Locate the cell with the specified text and output its (X, Y) center coordinate. 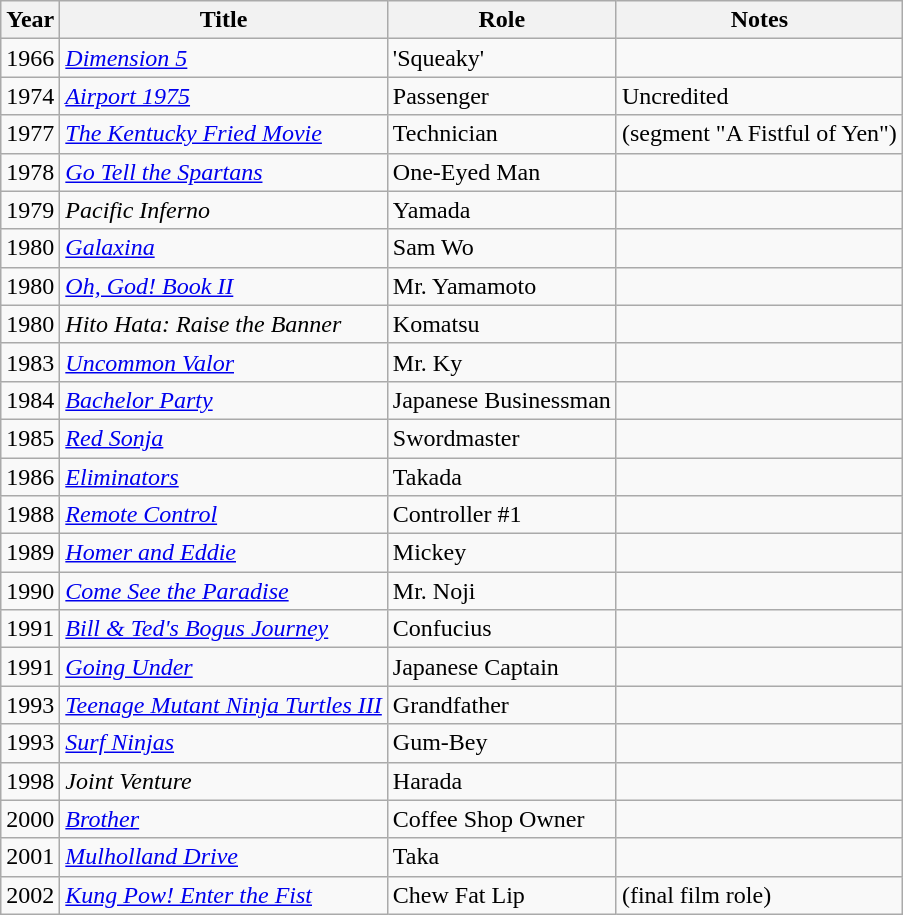
Homer and Eddie (224, 553)
Passenger (502, 96)
Taka (502, 857)
1986 (30, 477)
2000 (30, 819)
Takada (502, 477)
Airport 1975 (224, 96)
Title (224, 20)
1988 (30, 515)
Go Tell the Spartans (224, 172)
Uncommon Valor (224, 362)
Chew Fat Lip (502, 895)
Mulholland Drive (224, 857)
Mickey (502, 553)
Mr. Noji (502, 591)
Come See the Paradise (224, 591)
Uncredited (759, 96)
Mr. Yamamoto (502, 286)
Hito Hata: Raise the Banner (224, 324)
The Kentucky Fried Movie (224, 134)
Harada (502, 781)
Swordmaster (502, 438)
'Squeaky' (502, 58)
(final film role) (759, 895)
Japanese Captain (502, 667)
Year (30, 20)
(segment "A Fistful of Yen") (759, 134)
Gum-Bey (502, 743)
1978 (30, 172)
Surf Ninjas (224, 743)
Kung Pow! Enter the Fist (224, 895)
Japanese Businessman (502, 400)
One-Eyed Man (502, 172)
Komatsu (502, 324)
Dimension 5 (224, 58)
1989 (30, 553)
1974 (30, 96)
Mr. Ky (502, 362)
2001 (30, 857)
Bachelor Party (224, 400)
Bill & Ted's Bogus Journey (224, 629)
2002 (30, 895)
1984 (30, 400)
Galaxina (224, 248)
1990 (30, 591)
Joint Venture (224, 781)
Red Sonja (224, 438)
1985 (30, 438)
Brother (224, 819)
Controller #1 (502, 515)
1983 (30, 362)
Going Under (224, 667)
1966 (30, 58)
Pacific Inferno (224, 210)
1977 (30, 134)
1979 (30, 210)
Yamada (502, 210)
Remote Control (224, 515)
Coffee Shop Owner (502, 819)
Sam Wo (502, 248)
Technician (502, 134)
Oh, God! Book II (224, 286)
Grandfather (502, 705)
Eliminators (224, 477)
Notes (759, 20)
Teenage Mutant Ninja Turtles III (224, 705)
1998 (30, 781)
Confucius (502, 629)
Role (502, 20)
